Scan for the cell matching the given text and deliver its [x, y] coordinate at center. 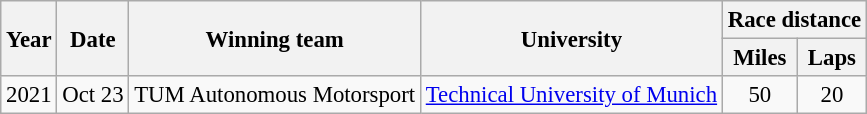
Year [29, 38]
20 [832, 95]
50 [760, 95]
Oct 23 [93, 95]
Miles [760, 58]
Technical University of Munich [571, 95]
Laps [832, 58]
Date [93, 38]
Race distance [794, 20]
2021 [29, 95]
TUM Autonomous Motorsport [275, 95]
Winning team [275, 38]
University [571, 38]
